For the text-containing cell, return its midpoint in (x, y) coordinate format. 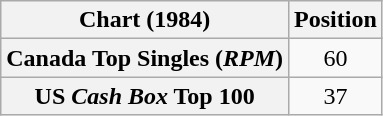
US Cash Box Top 100 (145, 96)
37 (336, 96)
60 (336, 58)
Canada Top Singles (RPM) (145, 58)
Position (336, 20)
Chart (1984) (145, 20)
